Find where the given text appears and provide that cell's center as [X, Y] coordinate. 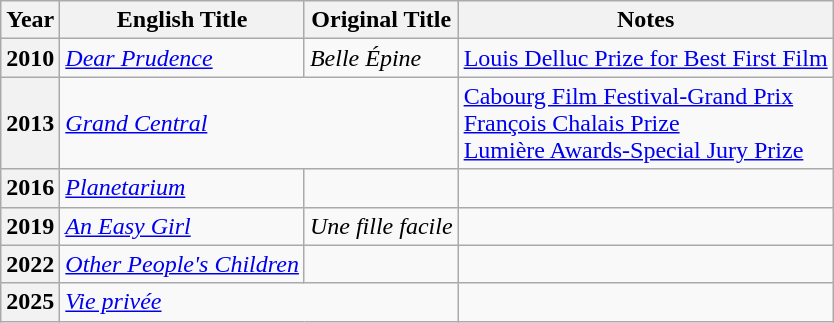
2010 [30, 58]
English Title [182, 20]
2016 [30, 188]
Une fille facile [381, 226]
Year [30, 20]
An Easy Girl [182, 226]
Cabourg Film Festival-Grand PrixFrançois Chalais PrizeLumière Awards-Special Jury Prize [646, 123]
Belle Épine [381, 58]
Dear Prudence [182, 58]
2025 [30, 302]
Vie privée [259, 302]
Other People's Children [182, 264]
2013 [30, 123]
2019 [30, 226]
Original Title [381, 20]
Planetarium [182, 188]
Grand Central [259, 123]
2022 [30, 264]
Louis Delluc Prize for Best First Film [646, 58]
Notes [646, 20]
